Output the (X, Y) coordinate of the center of the cell containing the given text.  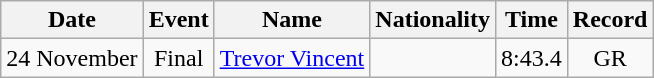
Record (610, 20)
24 November (72, 58)
8:43.4 (532, 58)
Event (178, 20)
Trevor Vincent (292, 58)
Date (72, 20)
Final (178, 58)
Nationality (433, 20)
GR (610, 58)
Name (292, 20)
Time (532, 20)
